Return (x, y) of the center of cell containing provided text 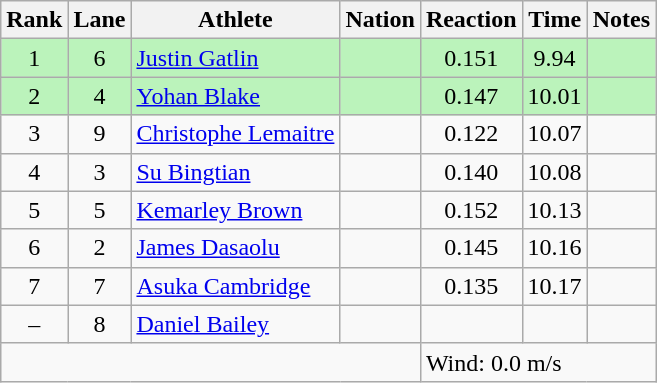
Asuka Cambridge (236, 286)
8 (100, 324)
Daniel Bailey (236, 324)
10.07 (554, 134)
Notes (621, 20)
James Dasaolu (236, 248)
10.01 (554, 96)
10.08 (554, 172)
0.135 (471, 286)
– (34, 324)
0.151 (471, 58)
Rank (34, 20)
9.94 (554, 58)
Nation (380, 20)
Wind: 0.0 m/s (538, 362)
Kemarley Brown (236, 210)
0.145 (471, 248)
Athlete (236, 20)
Reaction (471, 20)
10.16 (554, 248)
1 (34, 58)
Yohan Blake (236, 96)
0.122 (471, 134)
Su Bingtian (236, 172)
Christophe Lemaitre (236, 134)
0.147 (471, 96)
0.140 (471, 172)
Lane (100, 20)
10.13 (554, 210)
0.152 (471, 210)
Justin Gatlin (236, 58)
10.17 (554, 286)
9 (100, 134)
Time (554, 20)
